Capture the cell that displays the provided text and extract its (x, y) central coordinate. 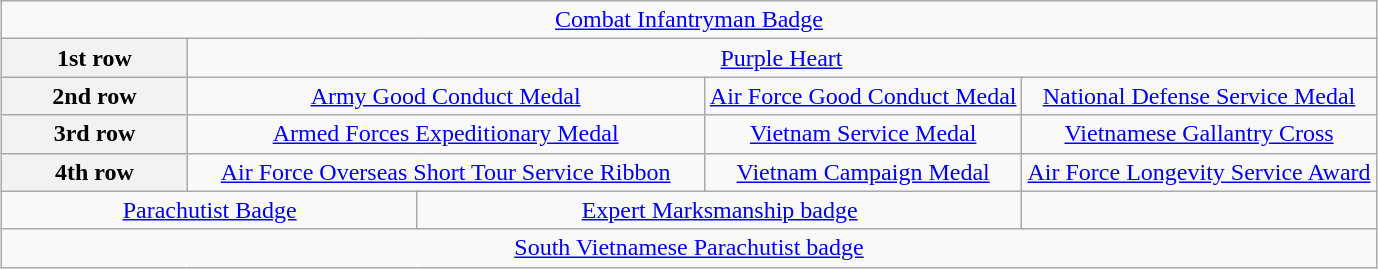
Combat Infantryman Badge (689, 20)
Vietnamese Gallantry Cross (1199, 134)
Army Good Conduct Medal (446, 96)
3rd row (94, 134)
Expert Marksmanship badge (720, 210)
Vietnam Campaign Medal (863, 172)
2nd row (94, 96)
Air Force Longevity Service Award (1199, 172)
Parachutist Badge (210, 210)
National Defense Service Medal (1199, 96)
Air Force Good Conduct Medal (863, 96)
Air Force Overseas Short Tour Service Ribbon (446, 172)
4th row (94, 172)
Vietnam Service Medal (863, 134)
South Vietnamese Parachutist badge (689, 248)
Purple Heart (782, 58)
Armed Forces Expeditionary Medal (446, 134)
1st row (94, 58)
